Identify which cell holds the provided text, then report its (x, y) central coordinate. 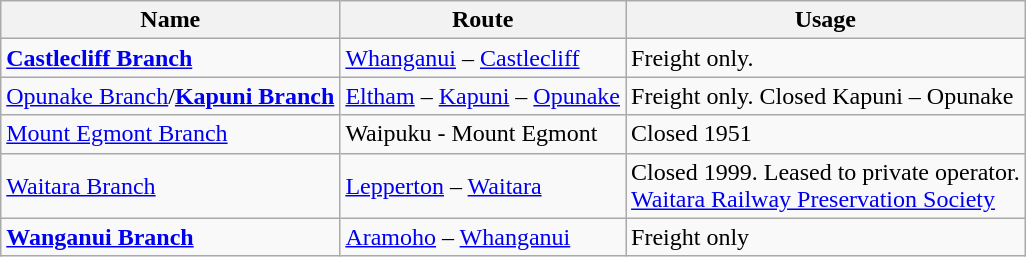
Waitara Branch (170, 186)
Mount Egmont Branch (170, 134)
Freight only (826, 237)
Closed 1951 (826, 134)
Waipuku - Mount Egmont (483, 134)
Opunake Branch/Kapuni Branch (170, 96)
Eltham – Kapuni – Opunake (483, 96)
Lepperton – Waitara (483, 186)
Wanganui Branch (170, 237)
Closed 1999. Leased to private operator. Waitara Railway Preservation Society (826, 186)
Usage (826, 20)
Castlecliff Branch (170, 58)
Whanganui – Castlecliff (483, 58)
Freight only. Closed Kapuni – Opunake (826, 96)
Name (170, 20)
Route (483, 20)
Freight only. (826, 58)
Aramoho – Whanganui (483, 237)
